Return the [X, Y] coordinate for the center point of the cell that contains the specified text.  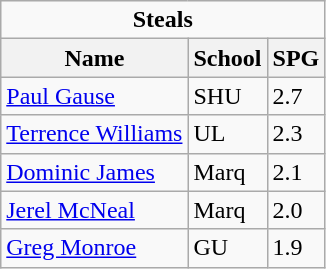
1.9 [296, 248]
Greg Monroe [94, 248]
GU [228, 248]
2.3 [296, 134]
Name [94, 58]
2.0 [296, 210]
Terrence Williams [94, 134]
SPG [296, 58]
Dominic James [94, 172]
Paul Gause [94, 96]
SHU [228, 96]
2.7 [296, 96]
Jerel McNeal [94, 210]
2.1 [296, 172]
UL [228, 134]
School [228, 58]
Steals [163, 20]
